Provide the [X, Y] coordinate of the cell's center where the given text is located.  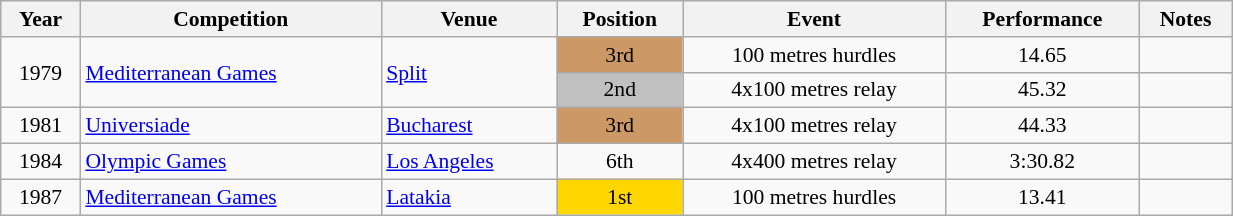
1st [620, 197]
13.41 [1042, 197]
Split [468, 72]
Notes [1185, 19]
1987 [41, 197]
2nd [620, 90]
Event [814, 19]
Performance [1042, 19]
6th [620, 162]
Olympic Games [230, 162]
1981 [41, 126]
Competition [230, 19]
Los Angeles [468, 162]
1979 [41, 72]
4x400 metres relay [814, 162]
1984 [41, 162]
45.32 [1042, 90]
3:30.82 [1042, 162]
Year [41, 19]
14.65 [1042, 55]
Bucharest [468, 126]
44.33 [1042, 126]
Position [620, 19]
Universiade [230, 126]
Venue [468, 19]
Latakia [468, 197]
